Search for the cell housing the specified text and yield its [x, y] center coordinate. 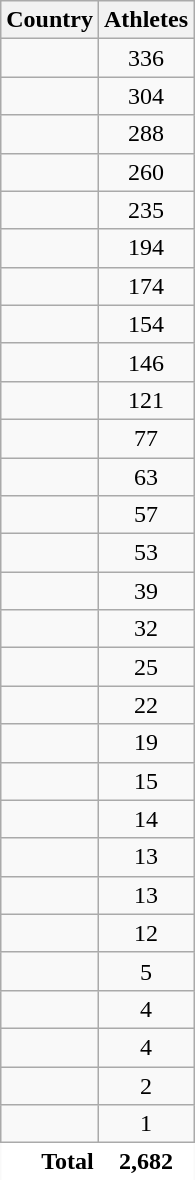
5 [146, 971]
2,682 [146, 1162]
260 [146, 172]
174 [146, 286]
14 [146, 819]
121 [146, 400]
19 [146, 743]
15 [146, 781]
12 [146, 933]
Country [50, 20]
53 [146, 553]
Total [50, 1162]
304 [146, 96]
32 [146, 629]
288 [146, 134]
39 [146, 591]
336 [146, 58]
1 [146, 1124]
25 [146, 667]
77 [146, 438]
57 [146, 515]
63 [146, 477]
Athletes [146, 20]
194 [146, 248]
154 [146, 324]
2 [146, 1085]
146 [146, 362]
235 [146, 210]
22 [146, 705]
